Detect which cell encompasses the target text, then output its [x, y] center coordinate. 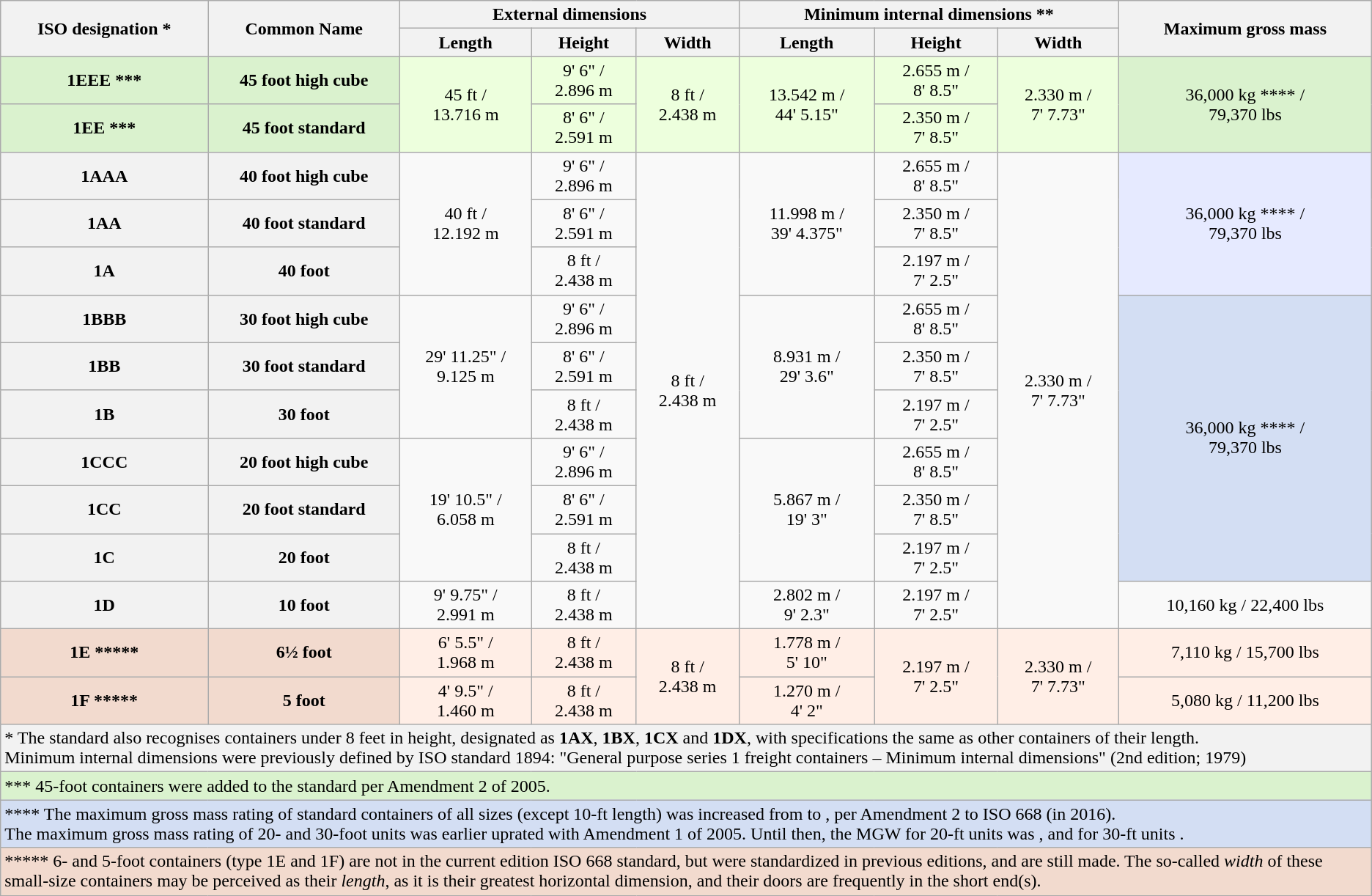
7,110 kg / 15,700 lbs [1246, 653]
External dimensions [570, 15]
45 ft /13.716 m [466, 104]
40 foot standard [304, 223]
1EE *** [104, 128]
1.270 m /4' 2" [806, 701]
8.931 m /29' 3.6" [806, 367]
1A [104, 271]
Maximum gross mass [1246, 29]
29' 11.25" /9.125 m [466, 367]
Minimum internal dimensions ** [929, 15]
*** 45-foot containers were added to the standard per Amendment 2 of 2005. [686, 786]
1C [104, 557]
2.802 m /9' 2.3" [806, 606]
20 foot high cube [304, 462]
45 foot standard [304, 128]
40 ft /12.192 m [466, 223]
1AAA [104, 176]
45 foot high cube [304, 81]
1E ***** [104, 653]
1B [104, 414]
13.542 m /44' 5.15" [806, 104]
40 foot [304, 271]
30 foot standard [304, 367]
6½ foot [304, 653]
1CC [104, 509]
Common Name [304, 29]
30 foot high cube [304, 318]
5.867 m /19' 3" [806, 509]
ISO designation * [104, 29]
1.778 m /5' 10" [806, 653]
20 foot standard [304, 509]
5 foot [304, 701]
4' 9.5" /1.460 m [466, 701]
1BB [104, 367]
40 foot high cube [304, 176]
1F ***** [104, 701]
1D [104, 606]
9' 9.75" /2.991 m [466, 606]
1CCC [104, 462]
6' 5.5" /1.968 m [466, 653]
1BBB [104, 318]
1AA [104, 223]
10 foot [304, 606]
10,160 kg / 22,400 lbs [1246, 606]
30 foot [304, 414]
5,080 kg / 11,200 lbs [1246, 701]
11.998 m /39' 4.375" [806, 223]
1EEE *** [104, 81]
19' 10.5" /6.058 m [466, 509]
20 foot [304, 557]
